Capture the cell that displays the provided text and extract its (X, Y) central coordinate. 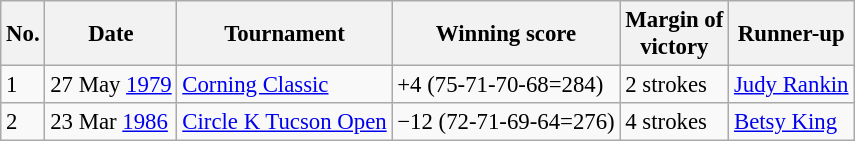
Judy Rankin (792, 85)
1 (23, 85)
23 Mar 1986 (111, 122)
−12 (72-71-69-64=276) (506, 122)
27 May 1979 (111, 85)
4 strokes (674, 122)
+4 (75-71-70-68=284) (506, 85)
No. (23, 34)
Winning score (506, 34)
2 strokes (674, 85)
Margin ofvictory (674, 34)
Betsy King (792, 122)
Date (111, 34)
Corning Classic (284, 85)
Tournament (284, 34)
2 (23, 122)
Circle K Tucson Open (284, 122)
Runner-up (792, 34)
